Output the (X, Y) coordinate of the center of the cell containing the given text.  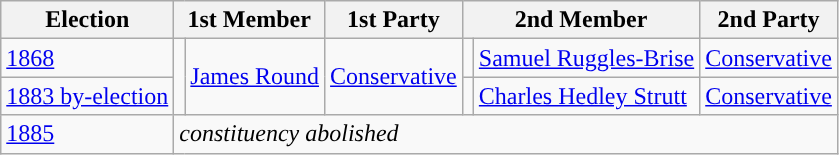
Samuel Ruggles-Brise (586, 58)
Charles Hedley Strutt (586, 96)
1st Member (250, 20)
2nd Member (580, 20)
1883 by-election (88, 96)
1885 (88, 134)
constituency abolished (506, 134)
2nd Party (769, 20)
1868 (88, 58)
James Round (255, 77)
Election (88, 20)
1st Party (394, 20)
